Detect which cell encompasses the target text, then output its (X, Y) center coordinate. 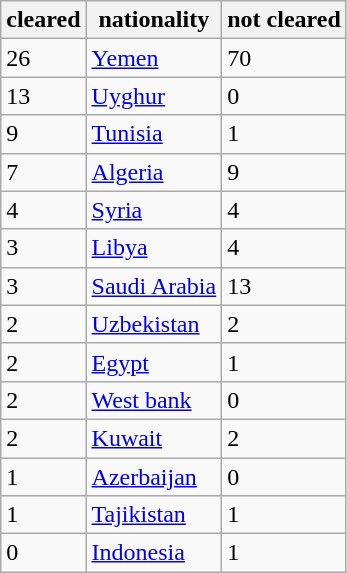
not cleared (284, 20)
West bank (154, 400)
Syria (154, 210)
70 (284, 58)
nationality (154, 20)
cleared (44, 20)
Algeria (154, 172)
Tunisia (154, 134)
Yemen (154, 58)
Azerbaijan (154, 477)
Uyghur (154, 96)
Libya (154, 248)
Indonesia (154, 553)
Egypt (154, 362)
Kuwait (154, 438)
7 (44, 172)
Uzbekistan (154, 324)
Saudi Arabia (154, 286)
26 (44, 58)
Tajikistan (154, 515)
